Determine the [x, y] coordinate at the center of the cell enclosing the given text.  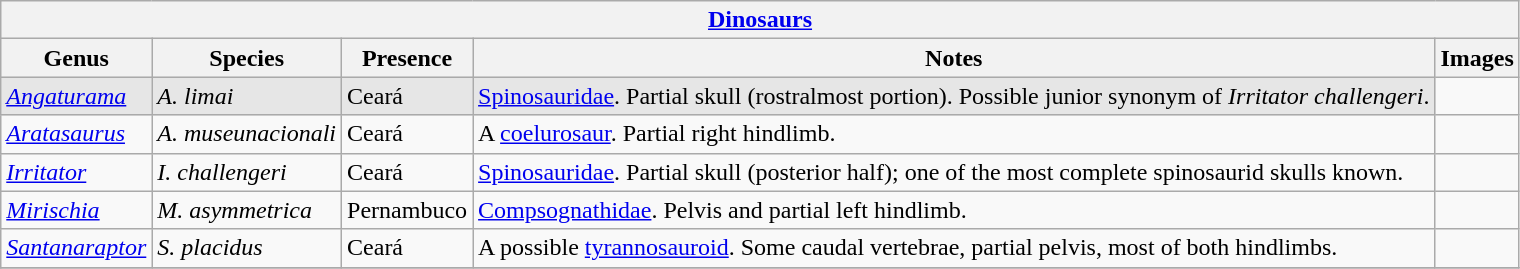
M. asymmetrica [247, 210]
A. limai [247, 96]
Pernambuco [408, 210]
Images [1477, 58]
A possible tyrannosauroid. Some caudal vertebrae, partial pelvis, most of both hindlimbs. [954, 248]
Dinosaurs [760, 20]
A. museunacionali [247, 134]
Notes [954, 58]
Presence [408, 58]
Aratasaurus [76, 134]
S. placidus [247, 248]
Irritator [76, 172]
Species [247, 58]
A coelurosaur. Partial right hindlimb. [954, 134]
Spinosauridae. Partial skull (rostralmost portion). Possible junior synonym of Irritator challengeri. [954, 96]
Compsognathidae. Pelvis and partial left hindlimb. [954, 210]
Santanaraptor [76, 248]
I. challengeri [247, 172]
Genus [76, 58]
Mirischia [76, 210]
Angaturama [76, 96]
Spinosauridae. Partial skull (posterior half); one of the most complete spinosaurid skulls known. [954, 172]
